Capture the cell that displays the provided text and extract its (x, y) central coordinate. 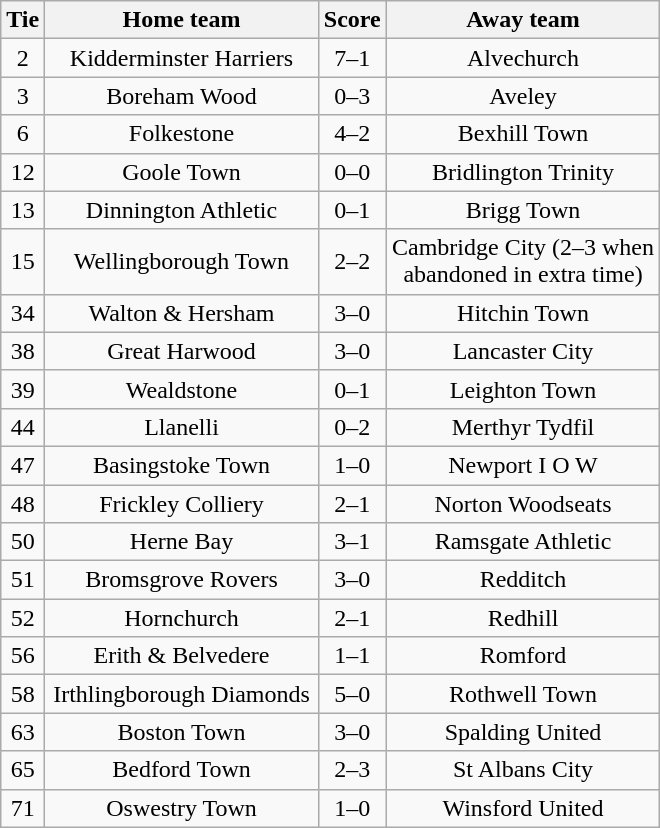
St Albans City (523, 770)
Score (352, 20)
Folkestone (182, 134)
Romford (523, 656)
Aveley (523, 96)
71 (23, 808)
Cambridge City (2–3 when abandoned in extra time) (523, 262)
Kidderminster Harriers (182, 58)
Bexhill Town (523, 134)
Llanelli (182, 427)
Redditch (523, 580)
Boston Town (182, 732)
39 (23, 389)
Oswestry Town (182, 808)
1–1 (352, 656)
44 (23, 427)
0–2 (352, 427)
4–2 (352, 134)
52 (23, 618)
50 (23, 542)
Bridlington Trinity (523, 172)
Bedford Town (182, 770)
48 (23, 503)
Rothwell Town (523, 694)
2 (23, 58)
5–0 (352, 694)
65 (23, 770)
Goole Town (182, 172)
Home team (182, 20)
Irthlingborough Diamonds (182, 694)
0–0 (352, 172)
58 (23, 694)
Ramsgate Athletic (523, 542)
3 (23, 96)
Newport I O W (523, 465)
2–2 (352, 262)
Redhill (523, 618)
Leighton Town (523, 389)
Away team (523, 20)
Hitchin Town (523, 313)
Wealdstone (182, 389)
Herne Bay (182, 542)
38 (23, 351)
47 (23, 465)
Boreham Wood (182, 96)
Winsford United (523, 808)
Basingstoke Town (182, 465)
Frickley Colliery (182, 503)
0–3 (352, 96)
Lancaster City (523, 351)
13 (23, 210)
Merthyr Tydfil (523, 427)
Great Harwood (182, 351)
Brigg Town (523, 210)
2–3 (352, 770)
Alvechurch (523, 58)
Spalding United (523, 732)
6 (23, 134)
Hornchurch (182, 618)
12 (23, 172)
Norton Woodseats (523, 503)
15 (23, 262)
Bromsgrove Rovers (182, 580)
7–1 (352, 58)
Walton & Hersham (182, 313)
63 (23, 732)
34 (23, 313)
Dinnington Athletic (182, 210)
3–1 (352, 542)
56 (23, 656)
Wellingborough Town (182, 262)
Tie (23, 20)
51 (23, 580)
Erith & Belvedere (182, 656)
